For the text-containing cell, return its midpoint in [X, Y] coordinate format. 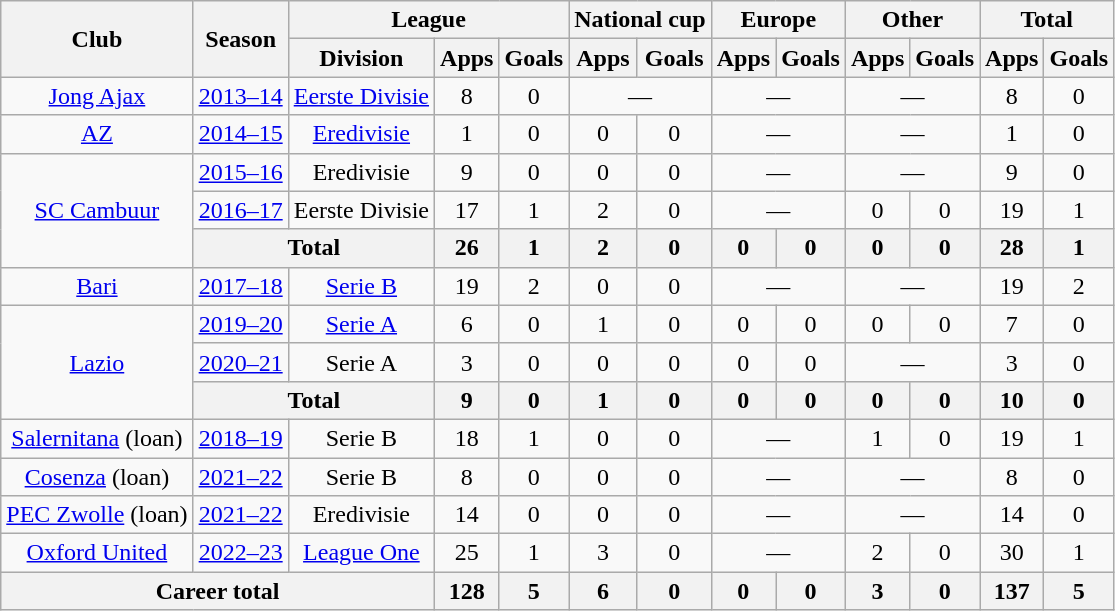
18 [467, 438]
League [428, 20]
17 [467, 210]
10 [1012, 400]
PEC Zwolle (loan) [97, 515]
Europe [778, 20]
2022–23 [240, 553]
2017–18 [240, 286]
2018–19 [240, 438]
7 [1012, 324]
Jong Ajax [97, 96]
128 [467, 591]
Salernitana (loan) [97, 438]
25 [467, 553]
Career total [218, 591]
Cosenza (loan) [97, 477]
League One [361, 553]
Season [240, 39]
30 [1012, 553]
28 [1012, 248]
Other [912, 20]
SC Cambuur [97, 210]
Division [361, 58]
Oxford United [97, 553]
26 [467, 248]
2014–15 [240, 134]
2016–17 [240, 210]
2020–21 [240, 362]
2019–20 [240, 324]
Club [97, 39]
2015–16 [240, 172]
AZ [97, 134]
Bari [97, 286]
137 [1012, 591]
Lazio [97, 362]
2013–14 [240, 96]
National cup [640, 20]
